Search for the cell housing the specified text and yield its [x, y] center coordinate. 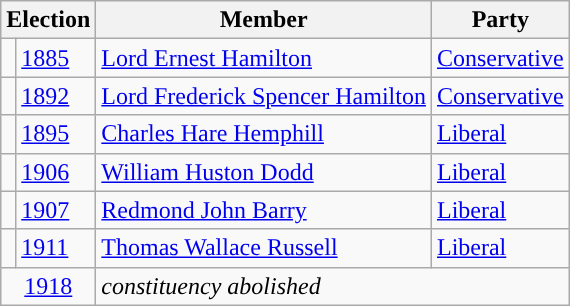
constituency abolished [332, 286]
Redmond John Barry [264, 210]
1906 [56, 172]
1918 [48, 286]
Party [500, 20]
Member [264, 20]
1911 [56, 248]
1892 [56, 96]
Thomas Wallace Russell [264, 248]
1895 [56, 134]
1885 [56, 58]
Lord Ernest Hamilton [264, 58]
William Huston Dodd [264, 172]
Election [48, 20]
1907 [56, 210]
Lord Frederick Spencer Hamilton [264, 96]
Charles Hare Hemphill [264, 134]
